Detect which cell encompasses the target text, then output its [x, y] center coordinate. 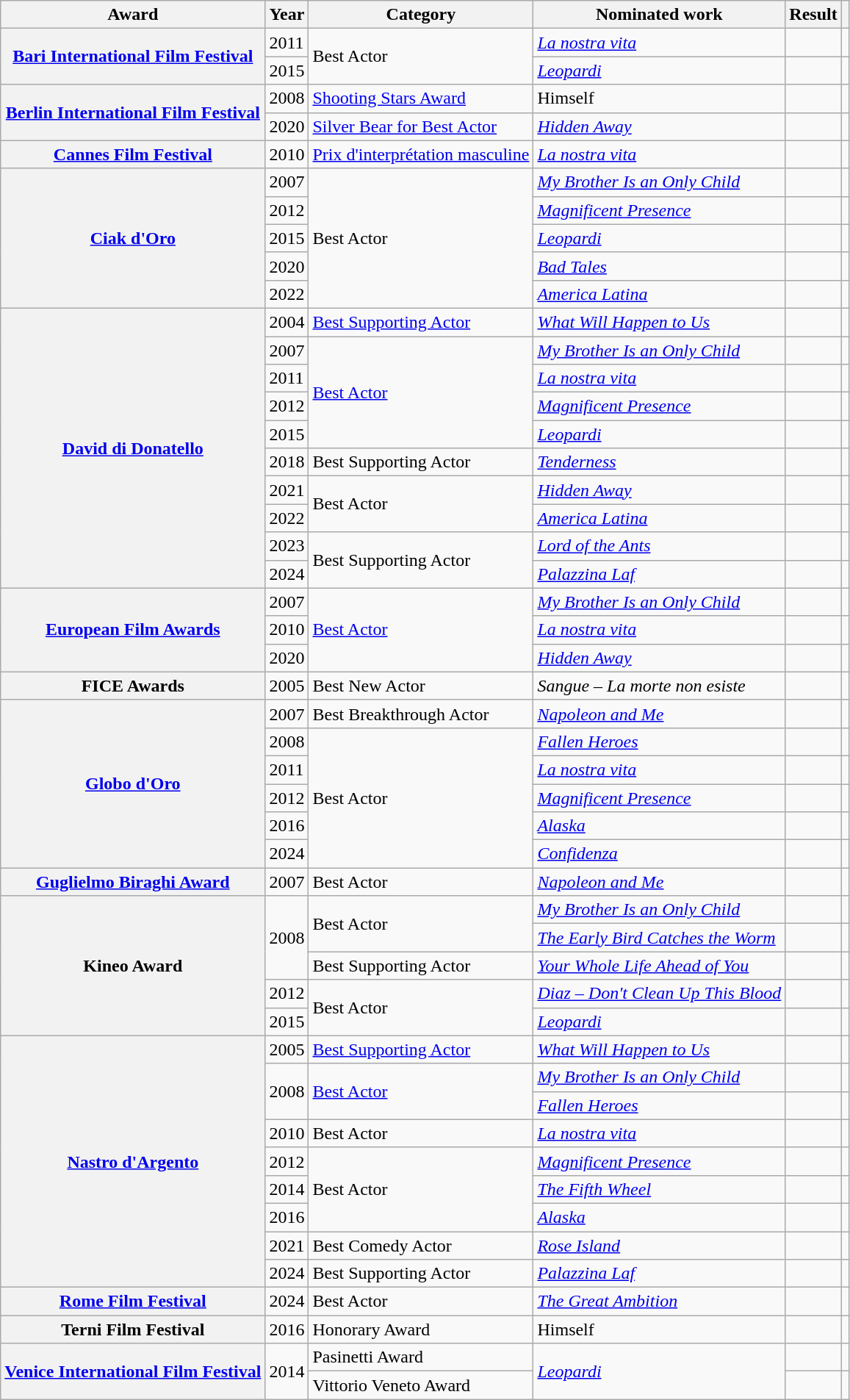
Bari International Film Festival [133, 57]
The Great Ambition [660, 1302]
Prix d'interprétation masculine [421, 154]
Venice International Film Festival [133, 1371]
Year [287, 15]
Award [133, 15]
FICE Awards [133, 686]
Terni Film Festival [133, 1329]
Cannes Film Festival [133, 154]
Tenderness [660, 462]
Sangue – La morte non esiste [660, 686]
Silver Bear for Best Actor [421, 126]
Berlin International Film Festival [133, 112]
2004 [287, 322]
Guglielmo Biraghi Award [133, 882]
Best New Actor [421, 686]
Ciak d'Oro [133, 238]
Category [421, 15]
The Fifth Wheel [660, 1189]
Confidenza [660, 854]
The Early Bird Catches the Worm [660, 938]
Result [813, 15]
David di Donatello [133, 448]
2018 [287, 462]
Kineo Award [133, 966]
Honorary Award [421, 1329]
2023 [287, 546]
Rome Film Festival [133, 1302]
Nastro d'Argento [133, 1161]
Vittorio Veneto Award [421, 1385]
Diaz – Don't Clean Up This Blood [660, 994]
European Film Awards [133, 630]
Best Breakthrough Actor [421, 714]
Rose Island [660, 1246]
Pasinetti Award [421, 1357]
Best Comedy Actor [421, 1246]
Your Whole Life Ahead of You [660, 966]
Lord of the Ants [660, 546]
Shooting Stars Award [421, 98]
Globo d'Oro [133, 783]
Bad Tales [660, 266]
Nominated work [660, 15]
